Detect which cell encompasses the target text, then output its (x, y) center coordinate. 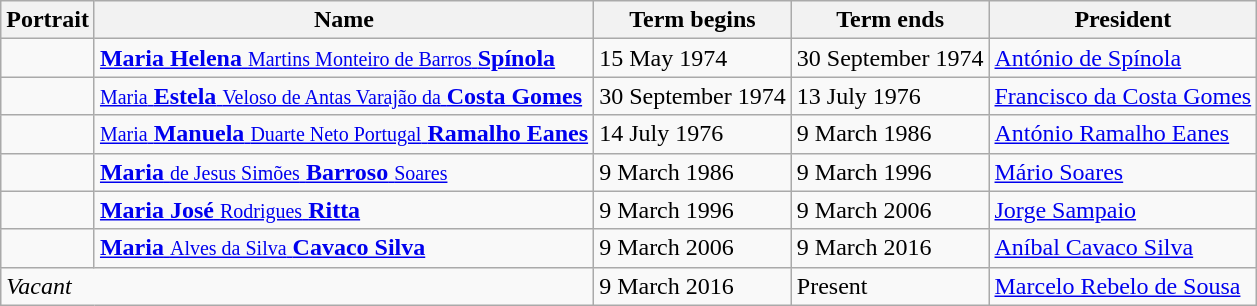
13 July 1976 (890, 96)
Name (344, 20)
Maria Manuela Duarte Neto Portugal Ramalho Eanes (344, 134)
Francisco da Costa Gomes (1123, 96)
Maria Estela Veloso de Antas Varajão da Costa Gomes (344, 96)
President (1123, 20)
Aníbal Cavaco Silva (1123, 248)
Marcelo Rebelo de Sousa (1123, 286)
14 July 1976 (693, 134)
Present (890, 286)
Maria Helena Martins Monteiro de Barros Spínola (344, 58)
António de Spínola (1123, 58)
Term ends (890, 20)
Mário Soares (1123, 172)
Portrait (48, 20)
Term begins (693, 20)
Maria José Rodrigues Ritta (344, 210)
Jorge Sampaio (1123, 210)
15 May 1974 (693, 58)
Vacant (298, 286)
António Ramalho Eanes (1123, 134)
Maria de Jesus Simões Barroso Soares (344, 172)
Maria Alves da Silva Cavaco Silva (344, 248)
